Scan for the cell matching the given text and deliver its [x, y] coordinate at center. 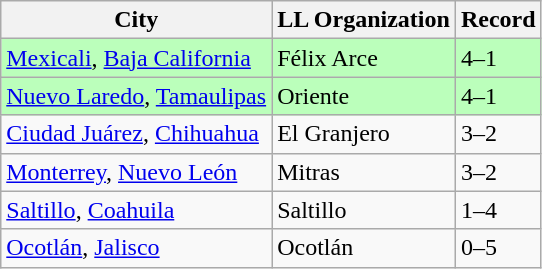
LL Organization [364, 20]
Saltillo [364, 210]
Monterrey, Nuevo León [136, 172]
City [136, 20]
El Granjero [364, 134]
Mitras [364, 172]
Félix Arce [364, 58]
1–4 [498, 210]
0–5 [498, 248]
Ciudad Juárez, Chihuahua [136, 134]
Ocotlán, Jalisco [136, 248]
Mexicali, Baja California [136, 58]
Record [498, 20]
Oriente [364, 96]
Ocotlán [364, 248]
Saltillo, Coahuila [136, 210]
Nuevo Laredo, Tamaulipas [136, 96]
